Determine the [X, Y] coordinate at the center of the cell enclosing the given text.  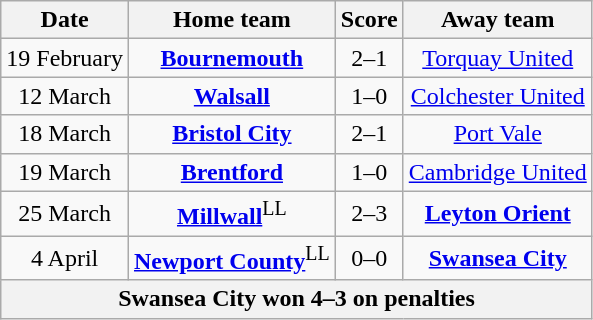
Colchester United [498, 96]
Date [65, 20]
Leyton Orient [498, 214]
Bournemouth [232, 58]
18 March [65, 134]
Home team [232, 20]
Away team [498, 20]
Port Vale [498, 134]
4 April [65, 258]
MillwallLL [232, 214]
Bristol City [232, 134]
19 March [65, 172]
2–3 [369, 214]
Walsall [232, 96]
Swansea City [498, 258]
Swansea City won 4–3 on penalties [297, 299]
Cambridge United [498, 172]
12 March [65, 96]
25 March [65, 214]
19 February [65, 58]
Torquay United [498, 58]
Brentford [232, 172]
Newport CountyLL [232, 258]
0–0 [369, 258]
Score [369, 20]
